Output the [x, y] coordinate of the center of the cell containing the given text.  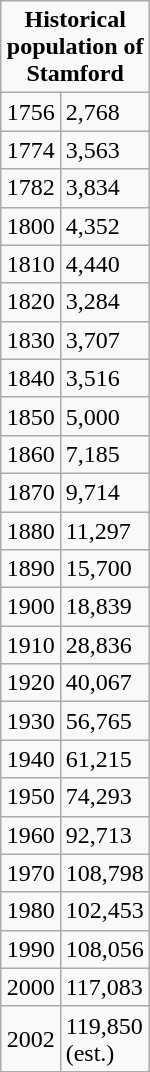
1756 [30, 112]
1970 [30, 873]
4,352 [104, 226]
1920 [30, 683]
4,440 [104, 264]
3,707 [104, 340]
1870 [30, 492]
1980 [30, 911]
1990 [30, 949]
1820 [30, 302]
5,000 [104, 416]
3,516 [104, 378]
3,834 [104, 188]
1880 [30, 531]
15,700 [104, 569]
1850 [30, 416]
2,768 [104, 112]
18,839 [104, 607]
1930 [30, 721]
74,293 [104, 797]
2000 [30, 987]
1960 [30, 835]
1800 [30, 226]
1940 [30, 759]
3,563 [104, 150]
7,185 [104, 454]
1830 [30, 340]
Historical population of Stamford [75, 47]
2002 [30, 1038]
9,714 [104, 492]
28,836 [104, 645]
1890 [30, 569]
1782 [30, 188]
1860 [30, 454]
56,765 [104, 721]
40,067 [104, 683]
102,453 [104, 911]
1840 [30, 378]
61,215 [104, 759]
1774 [30, 150]
119,850 (est.) [104, 1038]
117,083 [104, 987]
1910 [30, 645]
1810 [30, 264]
11,297 [104, 531]
92,713 [104, 835]
108,056 [104, 949]
108,798 [104, 873]
1900 [30, 607]
3,284 [104, 302]
1950 [30, 797]
